Scan for the cell matching the given text and deliver its (X, Y) coordinate at center. 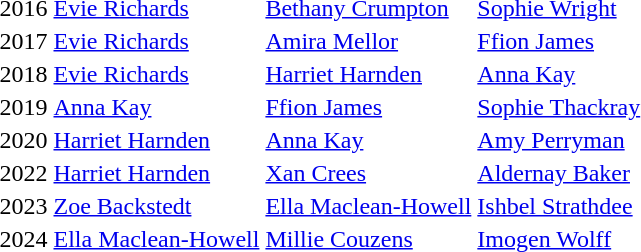
Amira Mellor (368, 41)
Xan Crees (368, 173)
Ffion James (368, 107)
Zoe Backstedt (156, 206)
Ella Maclean-Howell (368, 206)
